Identify which cell holds the provided text, then report its (X, Y) central coordinate. 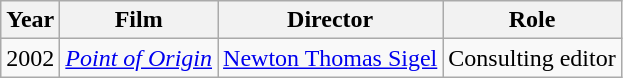
Film (139, 20)
Director (330, 20)
Point of Origin (139, 58)
Consulting editor (532, 58)
Role (532, 20)
Year (30, 20)
Newton Thomas Sigel (330, 58)
2002 (30, 58)
